Locate the cell with the specified text and output its [x, y] center coordinate. 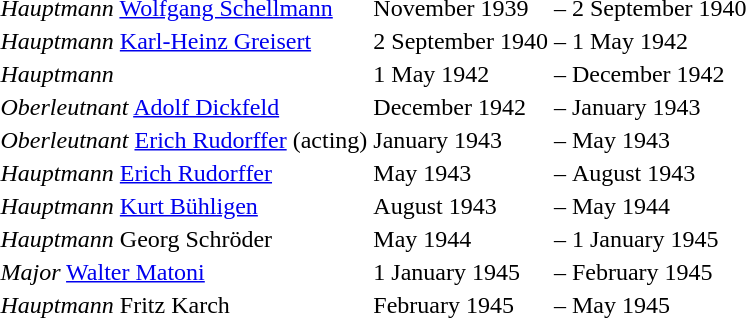
December 1942 [461, 107]
1 May 1942 [461, 74]
1 January 1945 [461, 272]
May 1944 [461, 239]
January 1943 [461, 140]
May 1943 [461, 173]
2 September 1940 [461, 41]
August 1943 [461, 206]
